Search for the cell housing the specified text and yield its (X, Y) center coordinate. 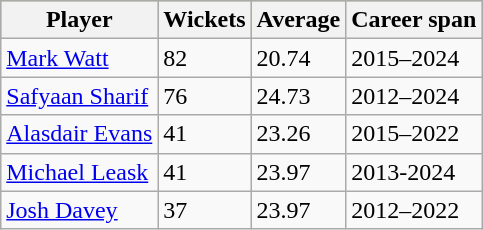
82 (204, 58)
2013-2024 (414, 172)
Mark Watt (80, 58)
Michael Leask (80, 172)
2012–2022 (414, 210)
2015–2024 (414, 58)
23.26 (298, 134)
Player (80, 20)
76 (204, 96)
2015–2022 (414, 134)
Safyaan Sharif (80, 96)
37 (204, 210)
24.73 (298, 96)
Average (298, 20)
Josh Davey (80, 210)
Wickets (204, 20)
2012–2024 (414, 96)
Alasdair Evans (80, 134)
20.74 (298, 58)
Career span (414, 20)
